Identify which cell holds the provided text, then report its (x, y) central coordinate. 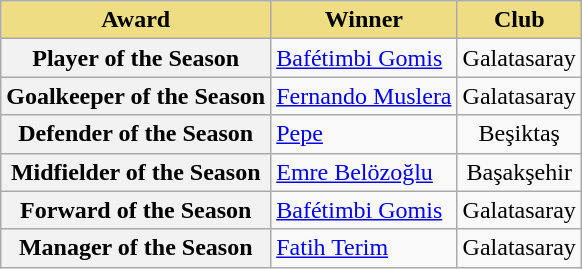
Goalkeeper of the Season (136, 96)
Manager of the Season (136, 248)
Fernando Muslera (364, 96)
Player of the Season (136, 58)
Fatih Terim (364, 248)
Midfielder of the Season (136, 172)
Forward of the Season (136, 210)
Award (136, 20)
Pepe (364, 134)
Emre Belözoğlu (364, 172)
Başakşehir (519, 172)
Winner (364, 20)
Beşiktaş (519, 134)
Defender of the Season (136, 134)
Club (519, 20)
